Pinpoint the cell where the given text exists, returning its (X, Y) midpoint coordinate. 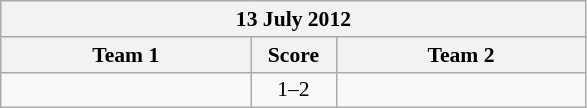
Score (294, 55)
Team 1 (126, 55)
Team 2 (461, 55)
1–2 (294, 90)
13 July 2012 (294, 19)
